Scan for the cell matching the given text and deliver its [x, y] coordinate at center. 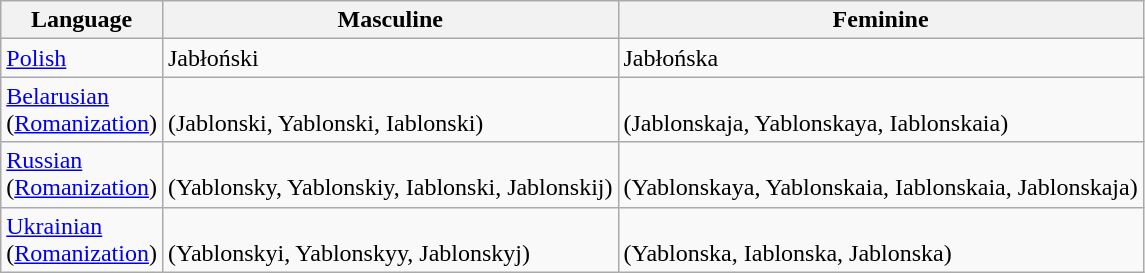
(Yablonsky, Yablonskiy, Iablonski, Jablonskij) [390, 174]
Polish [82, 58]
Feminine [880, 20]
Jabłońska [880, 58]
Russian (Romanization) [82, 174]
Masculine [390, 20]
Language [82, 20]
Ukrainian (Romanization) [82, 240]
Belarusian (Romanization) [82, 110]
Jabłoński [390, 58]
(Jablonskaja, Yablonskaya, Iablonskaia) [880, 110]
(Jablonski, Yablonski, Iablonski) [390, 110]
(Yablonskaya, Yablonskaia, Iablonskaia, Jablonskaja) [880, 174]
(Yablonskyi, Yablonskyy, Jablonskyj) [390, 240]
(Yablonska, Iablonska, Jablonska) [880, 240]
